Return [X, Y] of the center of cell containing provided text 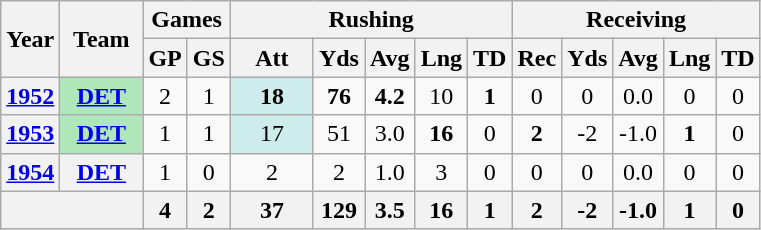
GS [208, 58]
18 [272, 96]
3 [441, 172]
4 [165, 210]
4.2 [390, 96]
Rushing [371, 20]
Year [30, 39]
Att [272, 58]
3.0 [390, 134]
Receiving [636, 20]
GP [165, 58]
51 [338, 134]
129 [338, 210]
17 [272, 134]
1.0 [390, 172]
1954 [30, 172]
Rec [537, 58]
76 [338, 96]
Games [186, 20]
Team [102, 39]
1953 [30, 134]
3.5 [390, 210]
1952 [30, 96]
37 [272, 210]
10 [441, 96]
